Output the (X, Y) coordinate of the center of the cell containing the given text.  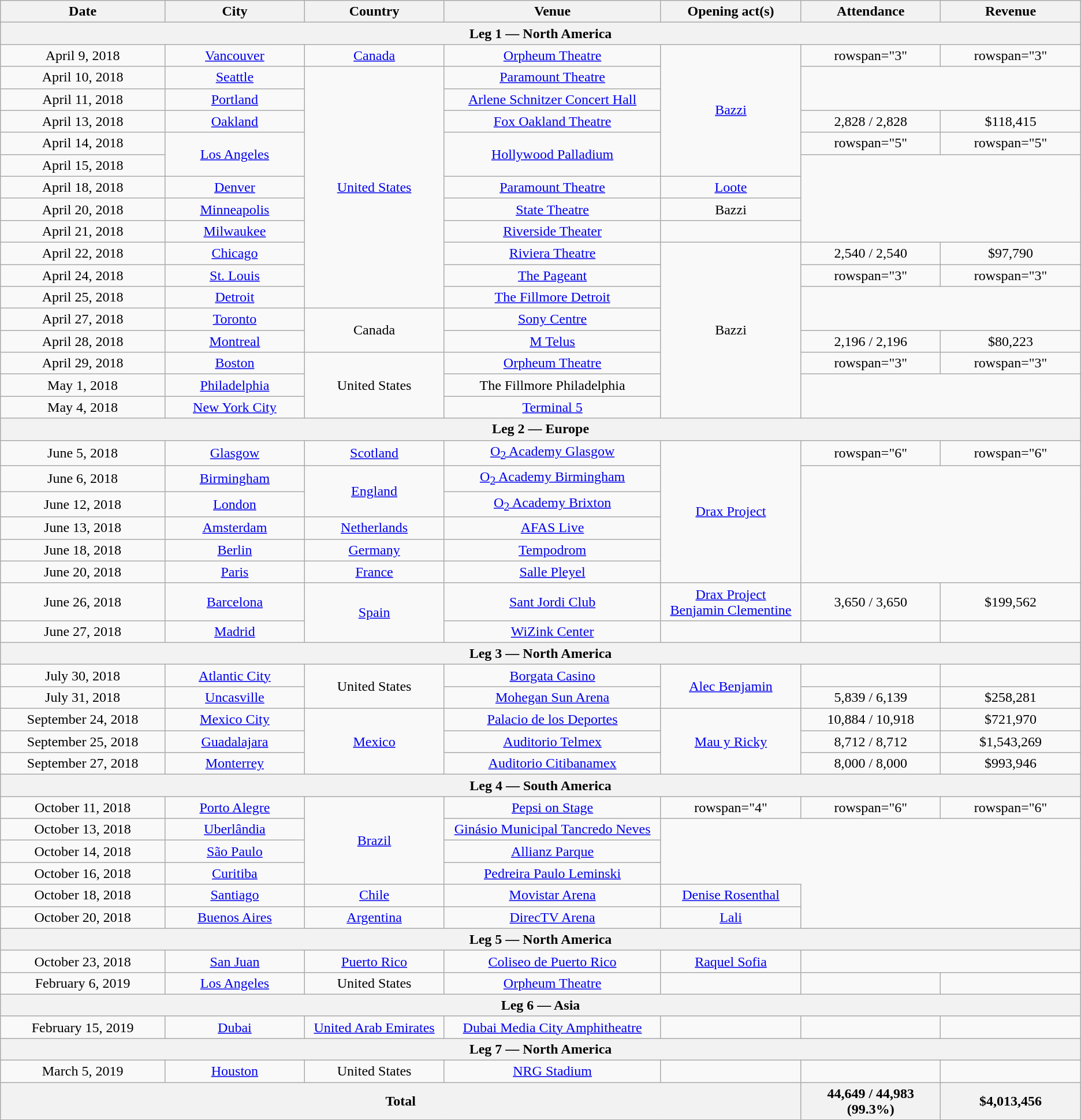
Monterrey (234, 764)
Guadalajara (234, 742)
O2 Academy Birmingham (553, 478)
June 13, 2018 (83, 528)
2,196 / 2,196 (871, 341)
10,884 / 10,918 (871, 720)
Paris (234, 572)
February 15, 2019 (83, 1027)
The Pageant (553, 276)
Philadelphia (234, 385)
Leg 1 — North America (540, 34)
April 25, 2018 (83, 297)
Berlin (234, 550)
Dubai (234, 1027)
Amsterdam (234, 528)
Argentina (374, 917)
Netherlands (374, 528)
Madrid (234, 631)
Mohegan Sun Arena (553, 697)
Movistar Arena (553, 895)
Minneapolis (234, 209)
Boston (234, 363)
April 21, 2018 (83, 231)
44,649 / 44,983(99.3%) (871, 1101)
France (374, 572)
Auditorio Citibanamex (553, 764)
3,650 / 3,650 (871, 602)
Leg 6 — Asia (540, 1005)
Hollywood Palladium (553, 154)
Ginásio Municipal Tancredo Neves (553, 829)
Alec Benjamin (730, 686)
O2 Academy Glasgow (553, 453)
Spain (374, 612)
Glasgow (234, 453)
June 18, 2018 (83, 550)
Germany (374, 550)
April 28, 2018 (83, 341)
October 16, 2018 (83, 873)
AFAS Live (553, 528)
New York City (234, 407)
Date (83, 12)
Coliseo de Puerto Rico (553, 961)
Denver (234, 187)
Seattle (234, 77)
October 13, 2018 (83, 829)
Pedreira Paulo Leminski (553, 873)
San Juan (234, 961)
Salle Pleyel (553, 572)
April 24, 2018 (83, 276)
Lali (730, 917)
8,000 / 8,000 (871, 764)
NRG Stadium (553, 1071)
June 20, 2018 (83, 572)
DirecTV Arena (553, 917)
September 24, 2018 (83, 720)
October 23, 2018 (83, 961)
Detroit (234, 297)
Leg 5 — North America (540, 939)
2,540 / 2,540 (871, 253)
St. Louis (234, 276)
Curitiba (234, 873)
Barcelona (234, 602)
Mexico City (234, 720)
Brazil (374, 840)
April 20, 2018 (83, 209)
M Telus (553, 341)
$80,223 (1011, 341)
Mexico (374, 742)
The Fillmore Detroit (553, 297)
October 14, 2018 (83, 851)
United Arab Emirates (374, 1027)
Borgata Casino (553, 675)
Uncasville (234, 697)
Sony Centre (553, 319)
February 6, 2019 (83, 983)
Montreal (234, 341)
Sant Jordi Club (553, 602)
April 27, 2018 (83, 319)
$118,415 (1011, 121)
April 18, 2018 (83, 187)
Milwaukee (234, 231)
Mau y Ricky (730, 742)
Country (374, 12)
Santiago (234, 895)
rowspan="4" (730, 808)
July 31, 2018 (83, 697)
Opening act(s) (730, 12)
Vancouver (234, 55)
March 5, 2019 (83, 1071)
Arlene Schnitzer Concert Hall (553, 99)
Total (401, 1101)
Allianz Parque (553, 851)
Riviera Theatre (553, 253)
$721,970 (1011, 720)
Loote (730, 187)
$258,281 (1011, 697)
Puerto Rico (374, 961)
Leg 7 — North America (540, 1049)
April 9, 2018 (83, 55)
June 27, 2018 (83, 631)
$199,562 (1011, 602)
April 11, 2018 (83, 99)
June 26, 2018 (83, 602)
Chile (374, 895)
The Fillmore Philadelphia (553, 385)
Attendance (871, 12)
5,839 / 6,139 (871, 697)
$993,946 (1011, 764)
Leg 2 — Europe (540, 429)
Auditorio Telmex (553, 742)
$97,790 (1011, 253)
8,712 / 8,712 (871, 742)
City (234, 12)
Buenos Aires (234, 917)
Oakland (234, 121)
Drax Project (730, 512)
October 20, 2018 (83, 917)
June 5, 2018 (83, 453)
April 15, 2018 (83, 165)
O2 Academy Brixton (553, 504)
Chicago (234, 253)
October 18, 2018 (83, 895)
Fox Oakland Theatre (553, 121)
Denise Rosenthal (730, 895)
June 6, 2018 (83, 478)
April 14, 2018 (83, 143)
2,828 / 2,828 (871, 121)
Venue (553, 12)
State Theatre (553, 209)
Leg 3 — North America (540, 653)
September 27, 2018 (83, 764)
Pepsi on Stage (553, 808)
Birmingham (234, 478)
June 12, 2018 (83, 504)
Portland (234, 99)
Drax Project Benjamin Clementine (730, 602)
Palacio de los Deportes (553, 720)
Leg 4 — South America (540, 786)
April 13, 2018 (83, 121)
London (234, 504)
Toronto (234, 319)
São Paulo (234, 851)
Raquel Sofia (730, 961)
Atlantic City (234, 675)
October 11, 2018 (83, 808)
Riverside Theater (553, 231)
July 30, 2018 (83, 675)
Scotland (374, 453)
Terminal 5 (553, 407)
Revenue (1011, 12)
WiZink Center (553, 631)
Uberlândia (234, 829)
Tempodrom (553, 550)
Dubai Media City Amphitheatre (553, 1027)
Houston (234, 1071)
April 22, 2018 (83, 253)
England (374, 491)
Porto Alegre (234, 808)
April 10, 2018 (83, 77)
May 4, 2018 (83, 407)
$4,013,456 (1011, 1101)
April 29, 2018 (83, 363)
$1,543,269 (1011, 742)
September 25, 2018 (83, 742)
May 1, 2018 (83, 385)
